Locate the cell with the specified text and output its (x, y) center coordinate. 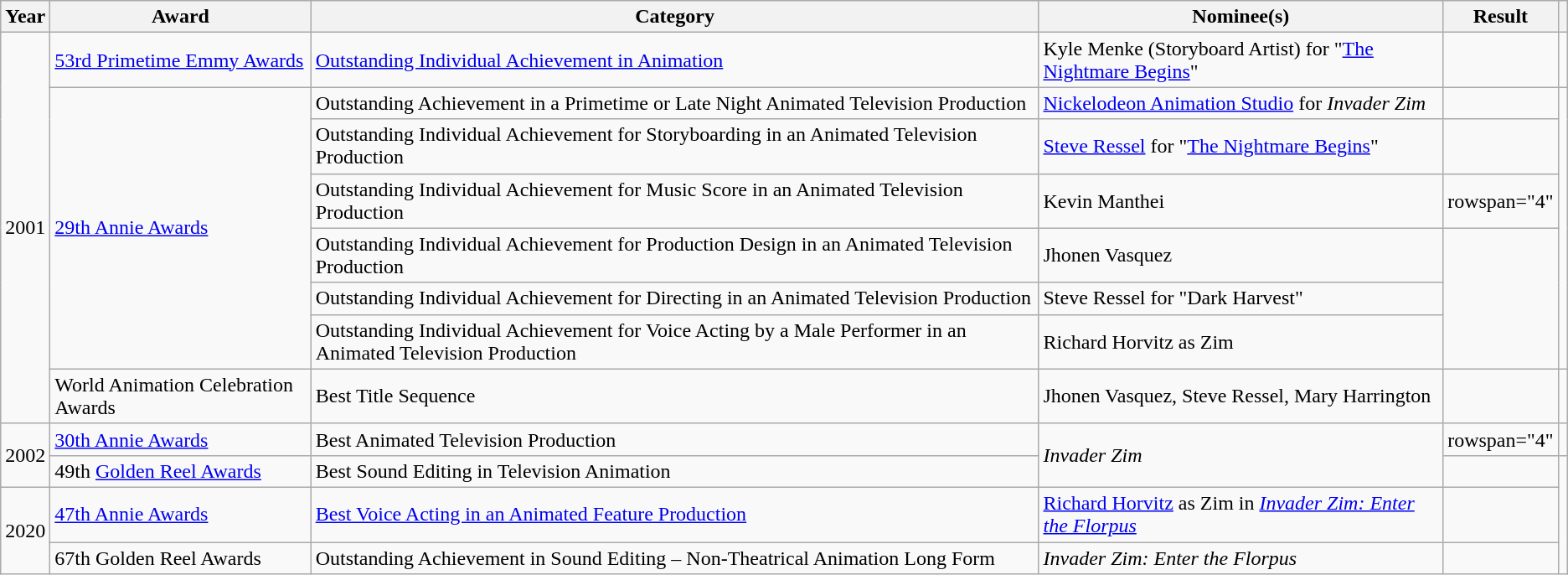
53rd Primetime Emmy Awards (181, 60)
Outstanding Individual Achievement for Music Score in an Animated Television Production (675, 201)
Outstanding Achievement in a Primetime or Late Night Animated Television Production (675, 103)
49th Golden Reel Awards (181, 471)
Jhonen Vasquez, Steve Ressel, Mary Harrington (1241, 396)
Nominee(s) (1241, 17)
Year (25, 17)
Richard Horvitz as Zim in Invader Zim: Enter the Florpus (1241, 515)
Outstanding Individual Achievement for Directing in an Animated Television Production (675, 298)
Category (675, 17)
30th Annie Awards (181, 439)
Steve Ressel for "Dark Harvest" (1241, 298)
Best Animated Television Production (675, 439)
Best Title Sequence (675, 396)
67th Golden Reel Awards (181, 557)
Kyle Menke (Storyboard Artist) for "The Nightmare Begins" (1241, 60)
Outstanding Individual Achievement for Storyboarding in an Animated Television Production (675, 146)
Outstanding Individual Achievement in Animation (675, 60)
2002 (25, 455)
Kevin Manthei (1241, 201)
Best Sound Editing in Television Animation (675, 471)
Outstanding Achievement in Sound Editing – Non-Theatrical Animation Long Form (675, 557)
47th Annie Awards (181, 515)
Steve Ressel for "The Nightmare Begins" (1241, 146)
Best Voice Acting in an Animated Feature Production (675, 515)
29th Annie Awards (181, 228)
Result (1501, 17)
Jhonen Vasquez (1241, 255)
Richard Horvitz as Zim (1241, 342)
Invader Zim (1241, 455)
Nickelodeon Animation Studio for Invader Zim (1241, 103)
Outstanding Individual Achievement for Voice Acting by a Male Performer in an Animated Television Production (675, 342)
Outstanding Individual Achievement for Production Design in an Animated Television Production (675, 255)
Award (181, 17)
2001 (25, 228)
Invader Zim: Enter the Florpus (1241, 557)
2020 (25, 530)
World Animation Celebration Awards (181, 396)
